For the text-containing cell, return its midpoint in (x, y) coordinate format. 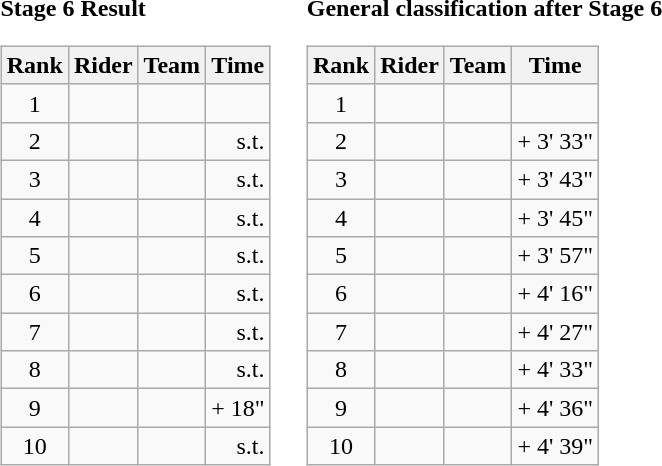
+ 4' 39" (556, 446)
+ 3' 57" (556, 256)
+ 18" (238, 408)
+ 4' 16" (556, 294)
+ 4' 36" (556, 408)
+ 4' 33" (556, 370)
+ 3' 43" (556, 179)
+ 3' 45" (556, 217)
+ 4' 27" (556, 332)
+ 3' 33" (556, 141)
